From the cell containing the given text, extract its center point as (X, Y) coordinate. 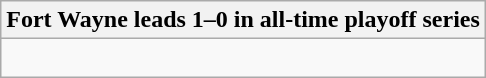
Fort Wayne leads 1–0 in all-time playoff series (244, 20)
